Extract the [X, Y] coordinate from the center of the cell holding the provided text.  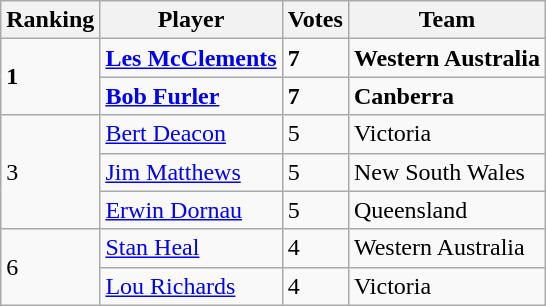
Votes [315, 20]
Canberra [446, 96]
Les McClements [191, 58]
Lou Richards [191, 286]
Bob Furler [191, 96]
3 [50, 172]
Jim Matthews [191, 172]
Stan Heal [191, 248]
1 [50, 77]
Player [191, 20]
New South Wales [446, 172]
Team [446, 20]
Erwin Dornau [191, 210]
Ranking [50, 20]
Queensland [446, 210]
Bert Deacon [191, 134]
6 [50, 267]
